Identify which cell holds the provided text, then report its (x, y) central coordinate. 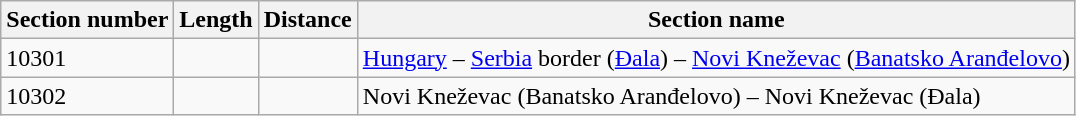
Hungary – Serbia border (Đala) – Novi Kneževac (Banatsko Aranđelovo) (716, 58)
10302 (88, 96)
Section number (88, 20)
10301 (88, 58)
Length (216, 20)
Section name (716, 20)
Novi Kneževac (Banatsko Aranđelovo) – Novi Kneževac (Đala) (716, 96)
Distance (308, 20)
